Return the [X, Y] coordinate for the center point of the cell that contains the specified text.  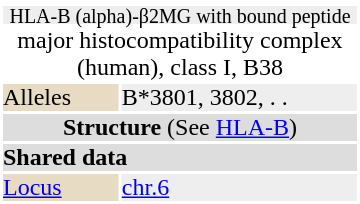
Shared data [180, 158]
major histocompatibility complex (human), class I, B38 [180, 54]
HLA-B (alpha)-β2MG with bound peptide [180, 15]
chr.6 [240, 188]
B*3801, 3802, . . [240, 98]
Structure (See HLA-B) [180, 128]
Alleles [61, 98]
Locus [61, 188]
